Find where the given text appears and provide that cell's center as [x, y] coordinate. 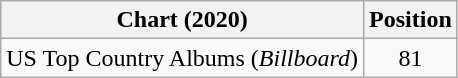
Chart (2020) [182, 20]
Position [411, 20]
81 [411, 58]
US Top Country Albums (Billboard) [182, 58]
